Identify which cell holds the provided text, then report its [x, y] central coordinate. 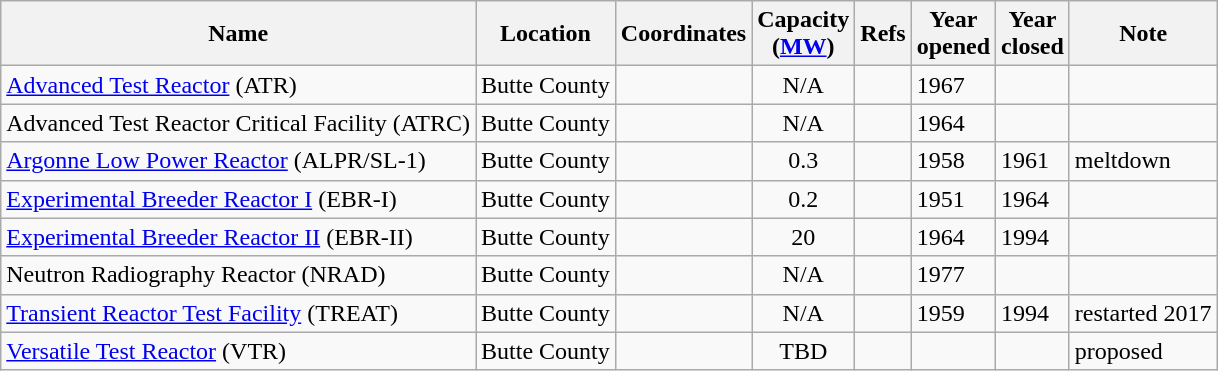
Location [546, 34]
0.3 [804, 161]
Transient Reactor Test Facility (TREAT) [238, 313]
Note [1143, 34]
Advanced Test Reactor (ATR) [238, 85]
TBD [804, 351]
Advanced Test Reactor Critical Facility (ATRC) [238, 123]
Refs [883, 34]
1961 [1033, 161]
Yearopened [953, 34]
0.2 [804, 199]
Neutron Radiography Reactor (NRAD) [238, 275]
20 [804, 237]
1958 [953, 161]
proposed [1143, 351]
Name [238, 34]
restarted 2017 [1143, 313]
1951 [953, 199]
Versatile Test Reactor (VTR) [238, 351]
1959 [953, 313]
Capacity(MW) [804, 34]
1977 [953, 275]
Argonne Low Power Reactor (ALPR/SL-1) [238, 161]
Yearclosed [1033, 34]
1967 [953, 85]
Experimental Breeder Reactor II (EBR-II) [238, 237]
Coordinates [683, 34]
meltdown [1143, 161]
Experimental Breeder Reactor I (EBR-I) [238, 199]
